Pinpoint the cell where the given text exists, returning its [x, y] midpoint coordinate. 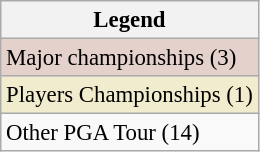
Major championships (3) [130, 58]
Legend [130, 20]
Players Championships (1) [130, 95]
Other PGA Tour (14) [130, 133]
